For the text-containing cell, return its midpoint in (x, y) coordinate format. 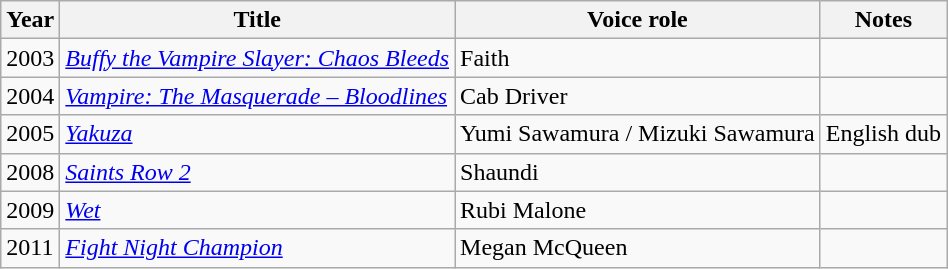
2005 (30, 134)
2009 (30, 210)
Faith (638, 58)
Title (258, 20)
2004 (30, 96)
Cab Driver (638, 96)
Vampire: The Masquerade – Bloodlines (258, 96)
2003 (30, 58)
Yakuza (258, 134)
Notes (883, 20)
Fight Night Champion (258, 248)
Rubi Malone (638, 210)
Buffy the Vampire Slayer: Chaos Bleeds (258, 58)
Yumi Sawamura / Mizuki Sawamura (638, 134)
Voice role (638, 20)
2011 (30, 248)
English dub (883, 134)
2008 (30, 172)
Year (30, 20)
Saints Row 2 (258, 172)
Shaundi (638, 172)
Wet (258, 210)
Megan McQueen (638, 248)
